Pinpoint the cell where the given text exists, returning its (x, y) midpoint coordinate. 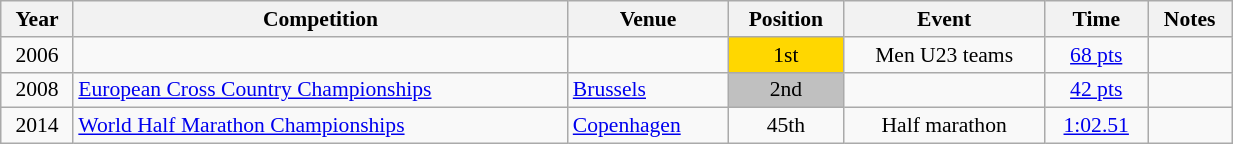
2006 (38, 55)
Copenhagen (648, 126)
Brussels (648, 90)
Event (944, 19)
45th (786, 126)
Position (786, 19)
2008 (38, 90)
Year (38, 19)
Time (1096, 19)
68 pts (1096, 55)
Half marathon (944, 126)
World Half Marathon Championships (320, 126)
Competition (320, 19)
2014 (38, 126)
42 pts (1096, 90)
Venue (648, 19)
1:02.51 (1096, 126)
Men U23 teams (944, 55)
1st (786, 55)
2nd (786, 90)
European Cross Country Championships (320, 90)
Notes (1190, 19)
